Return (X, Y) of the center of cell containing provided text 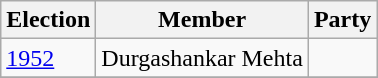
Party (342, 20)
Election (48, 20)
Member (202, 20)
1952 (48, 58)
Durgashankar Mehta (202, 58)
